Search for the cell housing the specified text and yield its [x, y] center coordinate. 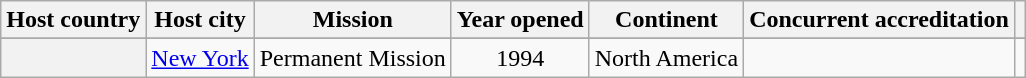
New York [200, 58]
Year opened [520, 20]
Permanent Mission [352, 58]
1994 [520, 58]
Continent [666, 20]
Concurrent accreditation [880, 20]
North America [666, 58]
Mission [352, 20]
Host city [200, 20]
Host country [74, 20]
